Capture the cell that displays the provided text and extract its (X, Y) central coordinate. 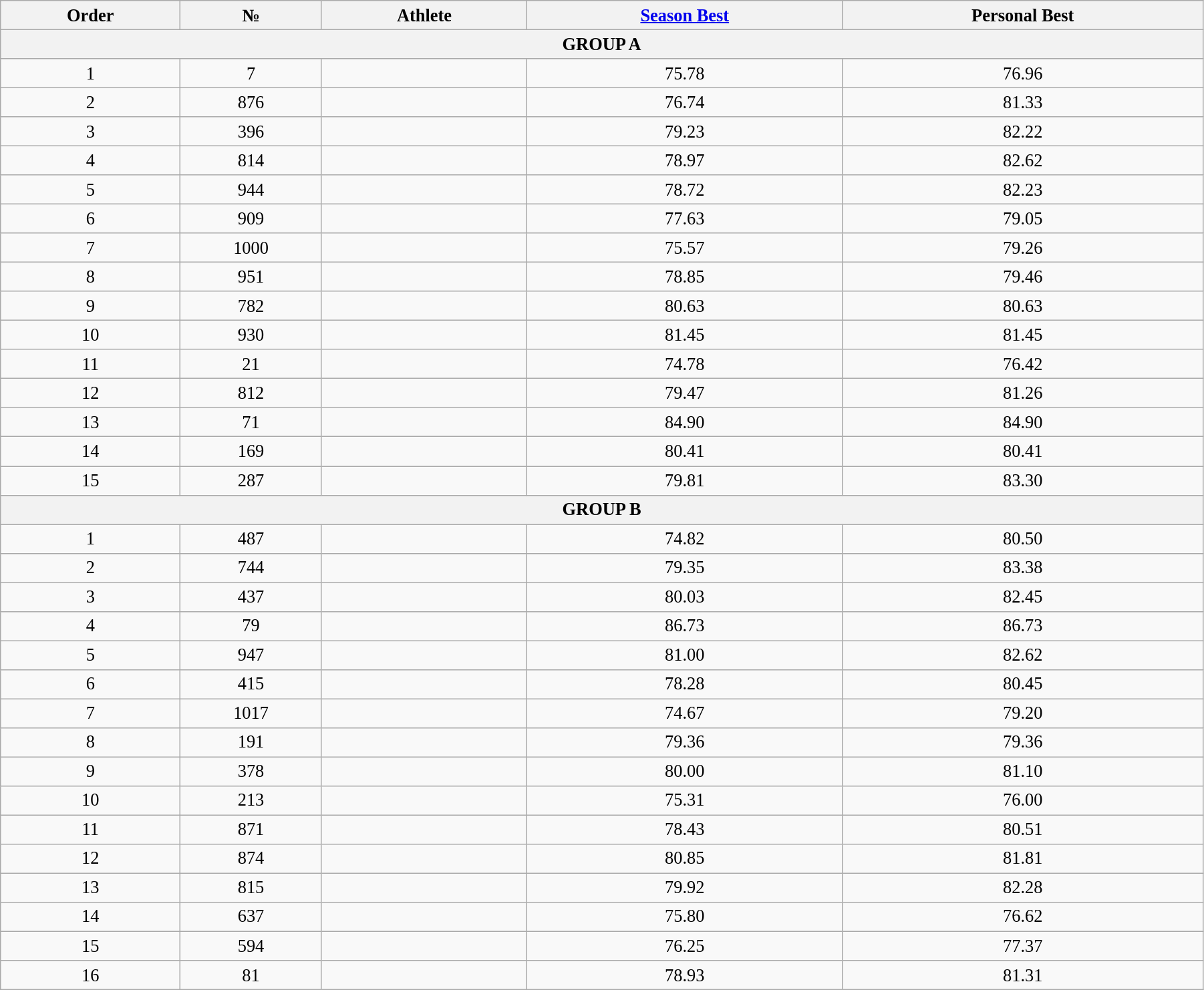
287 (251, 480)
80.51 (1022, 830)
81 (251, 975)
78.93 (685, 975)
191 (251, 742)
Personal Best (1022, 15)
782 (251, 306)
76.96 (1022, 73)
78.97 (685, 160)
815 (251, 888)
871 (251, 830)
80.45 (1022, 684)
82.45 (1022, 597)
82.28 (1022, 888)
77.63 (685, 218)
78.28 (685, 684)
79.26 (1022, 248)
75.80 (685, 917)
82.23 (1022, 190)
487 (251, 538)
213 (251, 800)
594 (251, 946)
81.10 (1022, 772)
78.72 (685, 190)
76.62 (1022, 917)
74.67 (685, 713)
80.50 (1022, 538)
79.46 (1022, 277)
814 (251, 160)
437 (251, 597)
76.42 (1022, 364)
415 (251, 684)
74.82 (685, 538)
81.26 (1022, 393)
79 (251, 626)
79.92 (685, 888)
812 (251, 393)
80.85 (685, 858)
78.85 (685, 277)
№ (251, 15)
1000 (251, 248)
637 (251, 917)
909 (251, 218)
947 (251, 655)
944 (251, 190)
75.31 (685, 800)
79.81 (685, 480)
GROUP B (602, 510)
21 (251, 364)
74.78 (685, 364)
744 (251, 568)
79.20 (1022, 713)
75.57 (685, 248)
82.22 (1022, 132)
930 (251, 335)
1017 (251, 713)
378 (251, 772)
Athlete (424, 15)
81.00 (685, 655)
876 (251, 102)
81.31 (1022, 975)
75.78 (685, 73)
83.38 (1022, 568)
79.23 (685, 132)
77.37 (1022, 946)
80.03 (685, 597)
951 (251, 277)
79.35 (685, 568)
396 (251, 132)
GROUP A (602, 44)
81.33 (1022, 102)
78.43 (685, 830)
71 (251, 422)
169 (251, 452)
76.00 (1022, 800)
Season Best (685, 15)
81.81 (1022, 858)
16 (91, 975)
76.74 (685, 102)
83.30 (1022, 480)
Order (91, 15)
79.05 (1022, 218)
874 (251, 858)
79.47 (685, 393)
76.25 (685, 946)
80.00 (685, 772)
